Capture the cell that displays the provided text and extract its (X, Y) central coordinate. 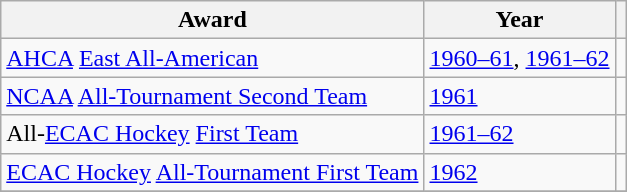
1961–62 (520, 134)
NCAA All-Tournament Second Team (212, 96)
Year (520, 20)
AHCA East All-American (212, 58)
1960–61, 1961–62 (520, 58)
ECAC Hockey All-Tournament First Team (212, 172)
All-ECAC Hockey First Team (212, 134)
1961 (520, 96)
Award (212, 20)
1962 (520, 172)
